Capture the cell that displays the provided text and extract its (X, Y) central coordinate. 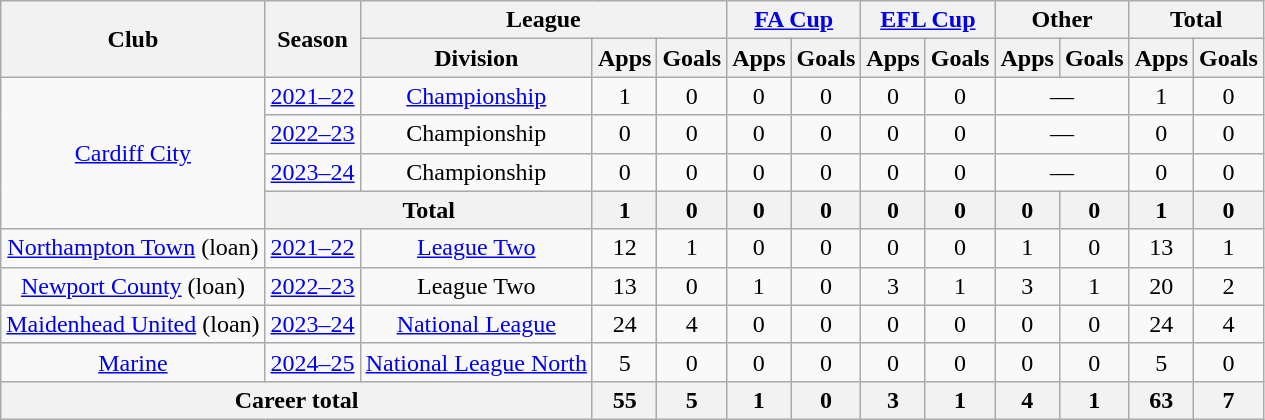
Season (312, 39)
Newport County (loan) (133, 286)
63 (1161, 400)
FA Cup (794, 20)
Northampton Town (loan) (133, 248)
EFL Cup (928, 20)
Club (133, 39)
Cardiff City (133, 153)
7 (1229, 400)
2024–25 (312, 362)
20 (1161, 286)
Other (1062, 20)
Career total (297, 400)
2 (1229, 286)
Division (476, 58)
League (543, 20)
National League (476, 324)
National League North (476, 362)
55 (624, 400)
Maidenhead United (loan) (133, 324)
12 (624, 248)
Marine (133, 362)
